Output the [X, Y] coordinate of the center of the cell containing the given text.  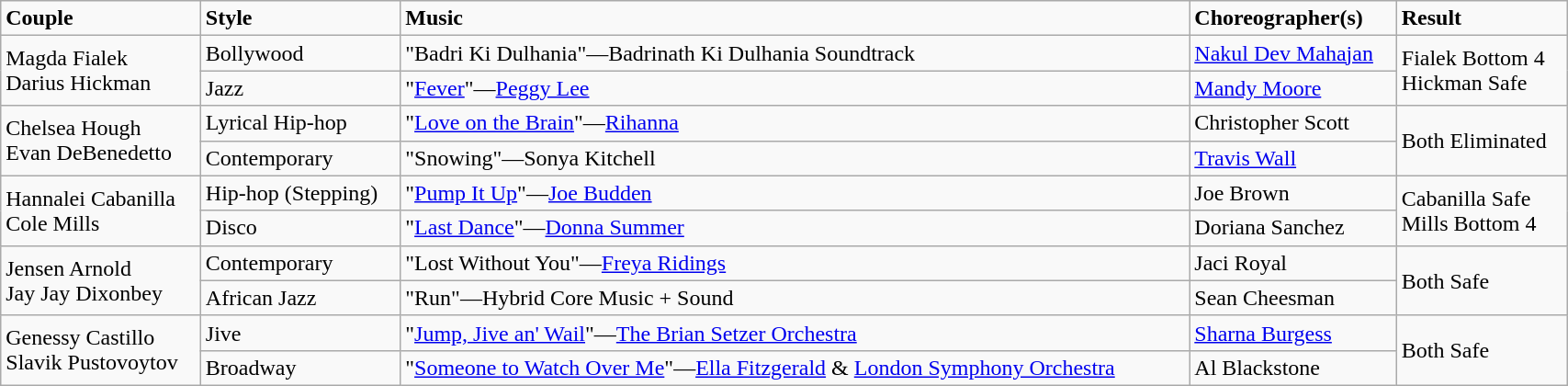
Cabanilla SafeMills Bottom 4 [1481, 210]
Doriana Sanchez [1293, 228]
Sharna Burgess [1293, 333]
Magda FialekDarius Hickman [101, 71]
"Last Dance"—Donna Summer [795, 228]
"Jump, Jive an' Wail"—The Brian Setzer Orchestra [795, 333]
Broadway [299, 368]
Sean Cheesman [1293, 298]
Genessy CastilloSlavik Pustovoytov [101, 350]
Both Eliminated [1481, 141]
Music [795, 18]
"Someone to Watch Over Me"—Ella Fitzgerald & London Symphony Orchestra [795, 368]
Result [1481, 18]
Hannalei CabanillaCole Mills [101, 210]
Jive [299, 333]
Mandy Moore [1293, 88]
"Snowing"—Sonya Kitchell [795, 158]
Couple [101, 18]
Jensen ArnoldJay Jay Dixonbey [101, 280]
Jazz [299, 88]
African Jazz [299, 298]
Lyrical Hip-hop [299, 123]
Disco [299, 228]
Fialek Bottom 4Hickman Safe [1481, 71]
Style [299, 18]
"Fever"—Peggy Lee [795, 88]
Nakul Dev Mahajan [1293, 53]
Joe Brown [1293, 193]
"Lost Without You"—Freya Ridings [795, 263]
Bollywood [299, 53]
"Love on the Brain"—Rihanna [795, 123]
Al Blackstone [1293, 368]
"Pump It Up"—Joe Budden [795, 193]
Jaci Royal [1293, 263]
Choreographer(s) [1293, 18]
Christopher Scott [1293, 123]
Chelsea HoughEvan DeBenedetto [101, 141]
Hip-hop (Stepping) [299, 193]
"Badri Ki Dulhania"—Badrinath Ki Dulhania Soundtrack [795, 53]
Travis Wall [1293, 158]
"Run"—Hybrid Core Music + Sound [795, 298]
